Locate the cell with the specified text and output its (X, Y) center coordinate. 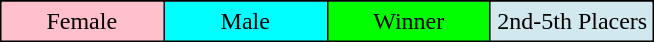
Winner (408, 21)
Male (246, 21)
2nd-5th Placers (572, 21)
Female (82, 21)
